Provide the (x, y) coordinate of the cell's center where the given text is located.  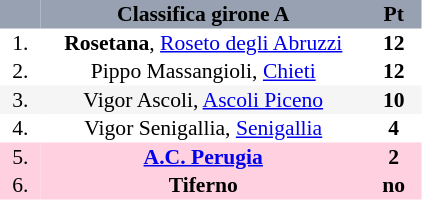
6. (20, 185)
no (394, 185)
2. (20, 71)
5. (20, 156)
4 (394, 128)
4. (20, 128)
1. (20, 42)
Classifica girone A (203, 14)
Pippo Massangioli, Chieti (203, 71)
A.C. Perugia (203, 156)
10 (394, 100)
3. (20, 100)
2 (394, 156)
Tiferno (203, 185)
Pt (394, 14)
Rosetana, Roseto degli Abruzzi (203, 42)
Vigor Senigallia, Senigallia (203, 128)
Vigor Ascoli, Ascoli Piceno (203, 100)
